From the cell containing the given text, extract its center point as (X, Y) coordinate. 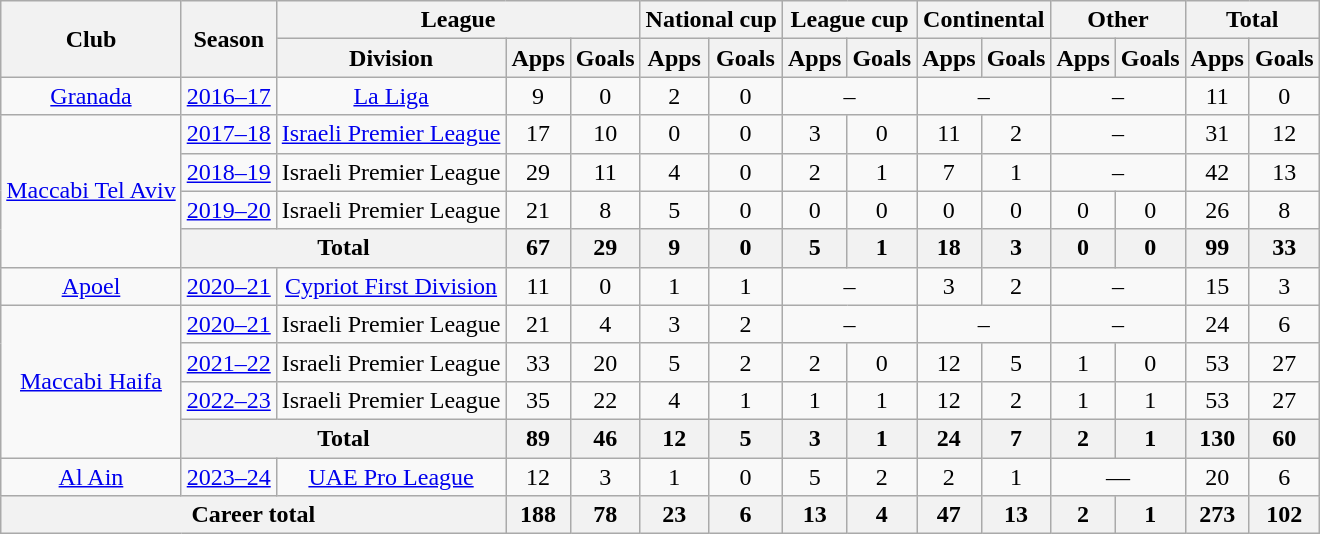
2018–19 (228, 172)
La Liga (391, 96)
42 (1217, 172)
Division (391, 58)
60 (1284, 438)
17 (538, 134)
2023–24 (228, 477)
Season (228, 39)
78 (605, 515)
99 (1217, 248)
15 (1217, 286)
Granada (91, 96)
Career total (254, 515)
18 (949, 248)
2019–20 (228, 210)
23 (674, 515)
67 (538, 248)
102 (1284, 515)
— (1118, 477)
31 (1217, 134)
2017–18 (228, 134)
26 (1217, 210)
Apoel (91, 286)
2021–22 (228, 362)
35 (538, 400)
Al Ain (91, 477)
League cup (849, 20)
Continental (984, 20)
10 (605, 134)
273 (1217, 515)
National cup (711, 20)
Maccabi Tel Aviv (91, 191)
UAE Pro League (391, 477)
League (458, 20)
47 (949, 515)
Cypriot First Division (391, 286)
130 (1217, 438)
2022–23 (228, 400)
Club (91, 39)
46 (605, 438)
89 (538, 438)
Maccabi Haifa (91, 381)
22 (605, 400)
188 (538, 515)
Other (1118, 20)
2016–17 (228, 96)
